Search for the cell housing the specified text and yield its (x, y) center coordinate. 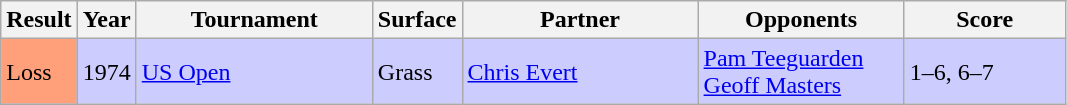
Loss (39, 72)
Opponents (801, 20)
Year (106, 20)
1974 (106, 72)
1–6, 6–7 (984, 72)
Score (984, 20)
Pam Teeguarden Geoff Masters (801, 72)
Tournament (254, 20)
Grass (417, 72)
Result (39, 20)
US Open (254, 72)
Surface (417, 20)
Chris Evert (580, 72)
Partner (580, 20)
